Find where the given text appears and provide that cell's center as (X, Y) coordinate. 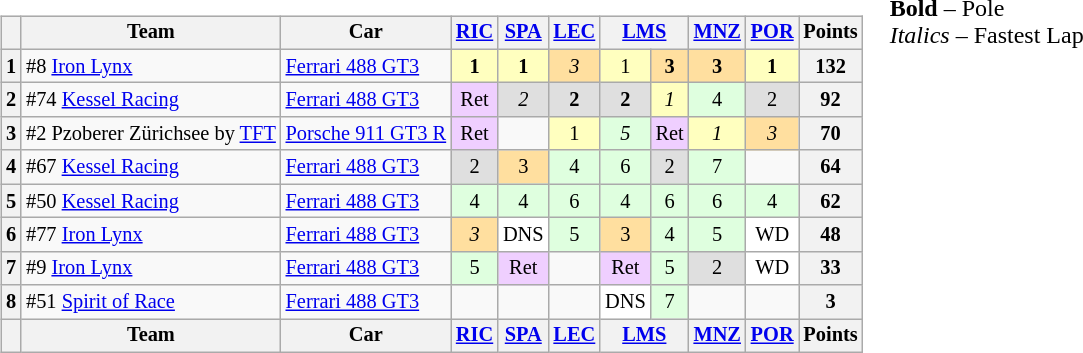
92 (830, 100)
#8 Iron Lynx (151, 66)
8 (11, 302)
#67 Kessel Racing (151, 167)
132 (830, 66)
#50 Kessel Racing (151, 201)
#74 Kessel Racing (151, 100)
#9 Iron Lynx (151, 268)
48 (830, 235)
70 (830, 134)
33 (830, 268)
62 (830, 201)
#51 Spirit of Race (151, 302)
Porsche 911 GT3 R (366, 134)
64 (830, 167)
#2 Pzoberer Zürichsee by TFT (151, 134)
#77 Iron Lynx (151, 235)
